Return the [X, Y] coordinate for the center point of the cell that contains the specified text.  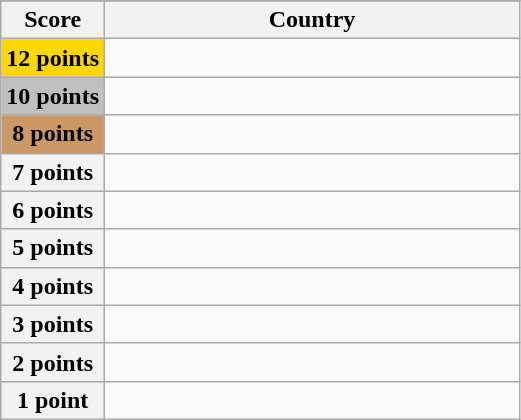
2 points [53, 362]
1 point [53, 400]
4 points [53, 286]
12 points [53, 58]
7 points [53, 172]
5 points [53, 248]
Score [53, 20]
10 points [53, 96]
8 points [53, 134]
3 points [53, 324]
6 points [53, 210]
Country [312, 20]
